From the cell containing the given text, extract its center point as [X, Y] coordinate. 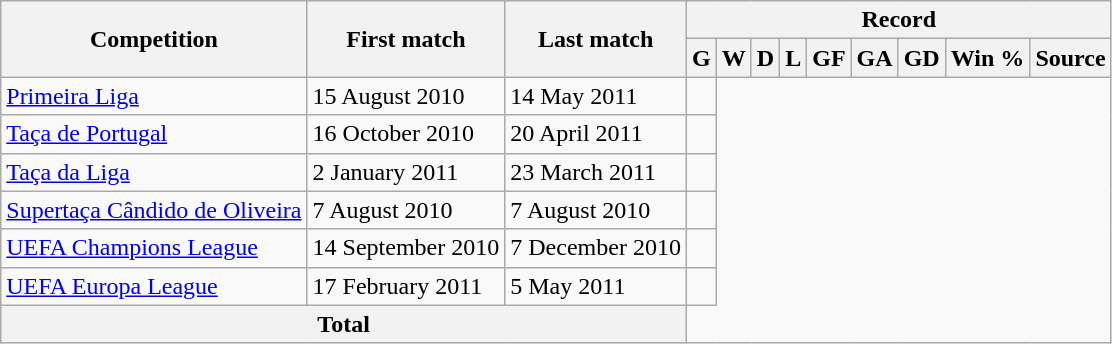
W [734, 58]
Taça de Portugal [154, 134]
23 March 2011 [596, 172]
16 October 2010 [406, 134]
L [794, 58]
Competition [154, 39]
UEFA Europa League [154, 286]
20 April 2011 [596, 134]
14 September 2010 [406, 248]
First match [406, 39]
7 December 2010 [596, 248]
Win % [988, 58]
17 February 2011 [406, 286]
Last match [596, 39]
Record [898, 20]
G [701, 58]
GD [922, 58]
2 January 2011 [406, 172]
GF [829, 58]
Source [1070, 58]
GA [874, 58]
Taça da Liga [154, 172]
Total [344, 324]
14 May 2011 [596, 96]
15 August 2010 [406, 96]
Primeira Liga [154, 96]
UEFA Champions League [154, 248]
D [765, 58]
5 May 2011 [596, 286]
Supertaça Cândido de Oliveira [154, 210]
